Extract the [x, y] coordinate from the center of the cell holding the provided text.  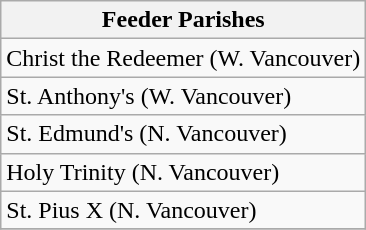
Feeder Parishes [184, 20]
St. Edmund's (N. Vancouver) [184, 134]
Christ the Redeemer (W. Vancouver) [184, 58]
Holy Trinity (N. Vancouver) [184, 172]
St. Anthony's (W. Vancouver) [184, 96]
St. Pius X (N. Vancouver) [184, 210]
